Find where the given text appears and provide that cell's center as [x, y] coordinate. 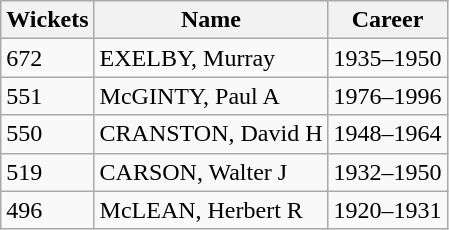
McGINTY, Paul A [211, 96]
1976–1996 [388, 96]
519 [48, 172]
McLEAN, Herbert R [211, 210]
496 [48, 210]
1948–1964 [388, 134]
1935–1950 [388, 58]
550 [48, 134]
Wickets [48, 20]
1932–1950 [388, 172]
672 [48, 58]
Career [388, 20]
Name [211, 20]
EXELBY, Murray [211, 58]
CARSON, Walter J [211, 172]
CRANSTON, David H [211, 134]
1920–1931 [388, 210]
551 [48, 96]
